Capture the cell that displays the provided text and extract its [x, y] central coordinate. 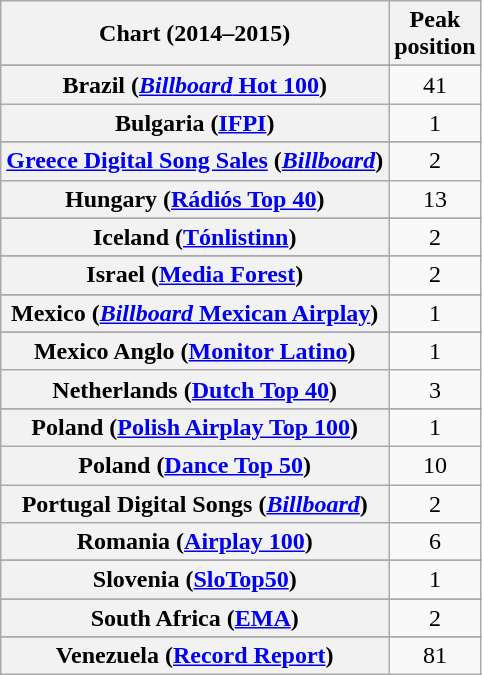
Romania (Airplay 100) [195, 542]
Poland (Dance Top 50) [195, 465]
Bulgaria (IFPI) [195, 123]
3 [435, 389]
Iceland (Tónlistinn) [195, 237]
Chart (2014–2015) [195, 34]
6 [435, 542]
Poland (Polish Airplay Top 100) [195, 427]
41 [435, 85]
South Africa (EMA) [195, 618]
Netherlands (Dutch Top 40) [195, 389]
10 [435, 465]
Venezuela (Record Report) [195, 656]
Peakposition [435, 34]
Mexico Anglo (Monitor Latino) [195, 351]
Mexico (Billboard Mexican Airplay) [195, 313]
Slovenia (SloTop50) [195, 580]
81 [435, 656]
Brazil (Billboard Hot 100) [195, 85]
Portugal Digital Songs (Billboard) [195, 503]
Greece Digital Song Sales (Billboard) [195, 161]
13 [435, 199]
Israel (Media Forest) [195, 275]
Hungary (Rádiós Top 40) [195, 199]
